Capture the cell that displays the provided text and extract its (X, Y) central coordinate. 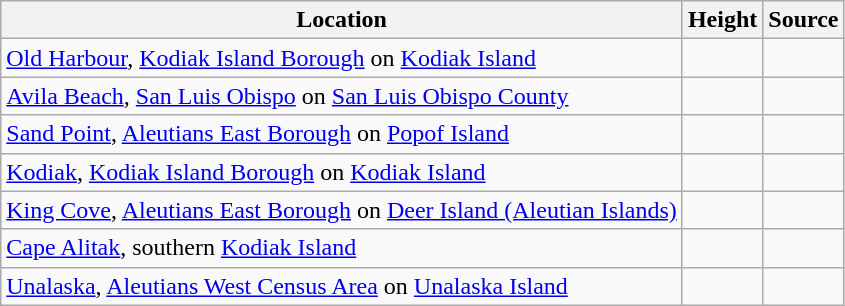
Old Harbour, Kodiak Island Borough on Kodiak Island (342, 58)
Source (804, 20)
King Cove, Aleutians East Borough on Deer Island (Aleutian Islands) (342, 210)
Location (342, 20)
Sand Point, Aleutians East Borough on Popof Island (342, 134)
Avila Beach, San Luis Obispo on San Luis Obispo County (342, 96)
Cape Alitak, southern Kodiak Island (342, 248)
Unalaska, Aleutians West Census Area on Unalaska Island (342, 286)
Kodiak, Kodiak Island Borough on Kodiak Island (342, 172)
Height (722, 20)
